Detect which cell encompasses the target text, then output its [x, y] center coordinate. 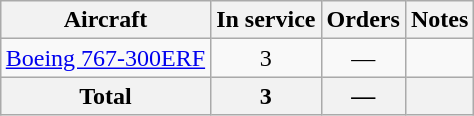
Total [105, 96]
In service [266, 20]
Notes [439, 20]
Boeing 767-300ERF [105, 58]
Aircraft [105, 20]
Orders [363, 20]
